Return (X, Y) of the center of cell containing provided text 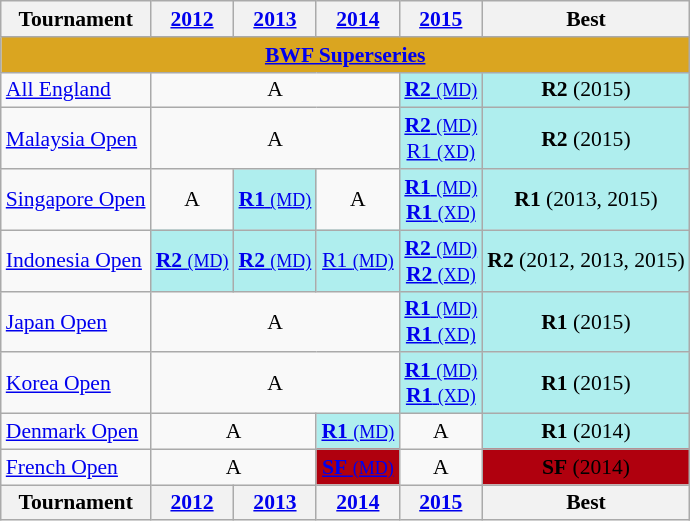
Malaysia Open (76, 138)
R2 (MD) R1 (XD) (440, 138)
R1 (2013, 2015) (586, 200)
All England (76, 90)
SF (2014) (586, 467)
SF (MD) (358, 467)
R1 (2014) (586, 432)
Indonesia Open (76, 260)
Singapore Open (76, 200)
Korea Open (76, 384)
Denmark Open (76, 432)
French Open (76, 467)
Japan Open (76, 322)
BWF Superseries (346, 55)
R2 (MD) R2 (XD) (440, 260)
R2 (2012, 2013, 2015) (586, 260)
